Find where the given text appears and provide that cell's center as [X, Y] coordinate. 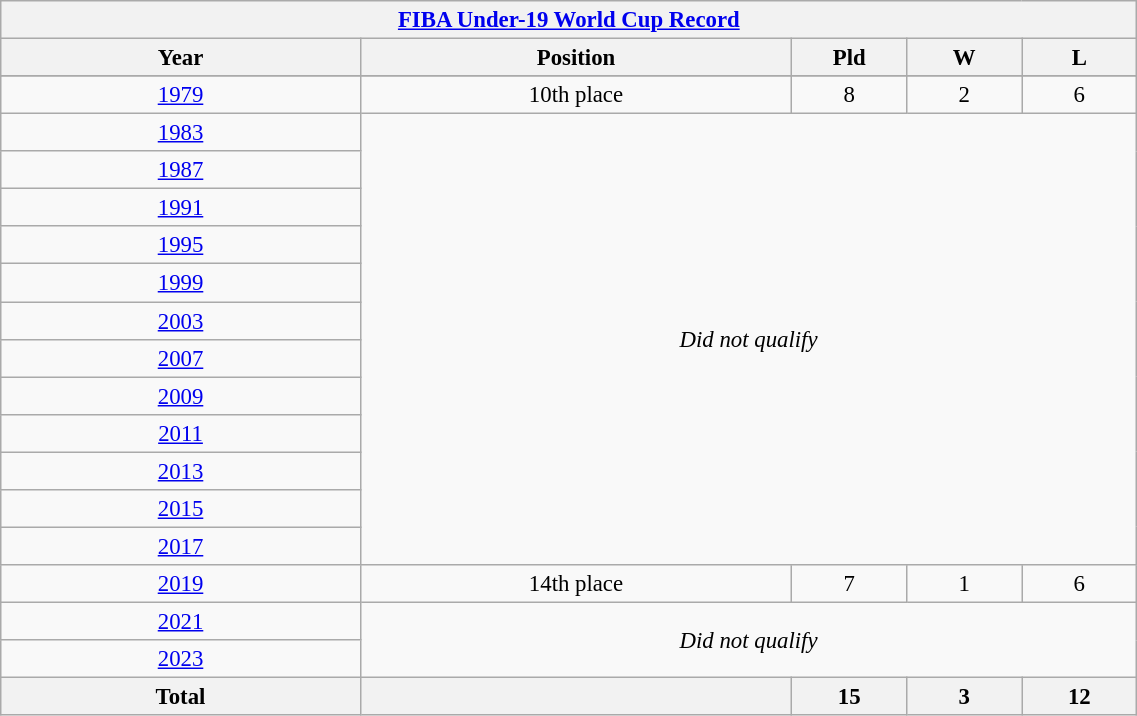
2017 [181, 546]
2021 [181, 621]
Year [181, 58]
FIBA Under-19 World Cup Record [569, 20]
7 [850, 584]
W [964, 58]
8 [850, 95]
14th place [576, 584]
1999 [181, 283]
1991 [181, 208]
2023 [181, 659]
10th place [576, 95]
2007 [181, 358]
Pld [850, 58]
2 [964, 95]
15 [850, 697]
1983 [181, 133]
Total [181, 697]
2015 [181, 509]
Position [576, 58]
2013 [181, 471]
12 [1080, 697]
1995 [181, 245]
L [1080, 58]
3 [964, 697]
2003 [181, 321]
2019 [181, 584]
2011 [181, 433]
1 [964, 584]
1987 [181, 170]
2009 [181, 396]
1979 [181, 95]
